Provide the [X, Y] coordinate of the cell's center where the given text is located.  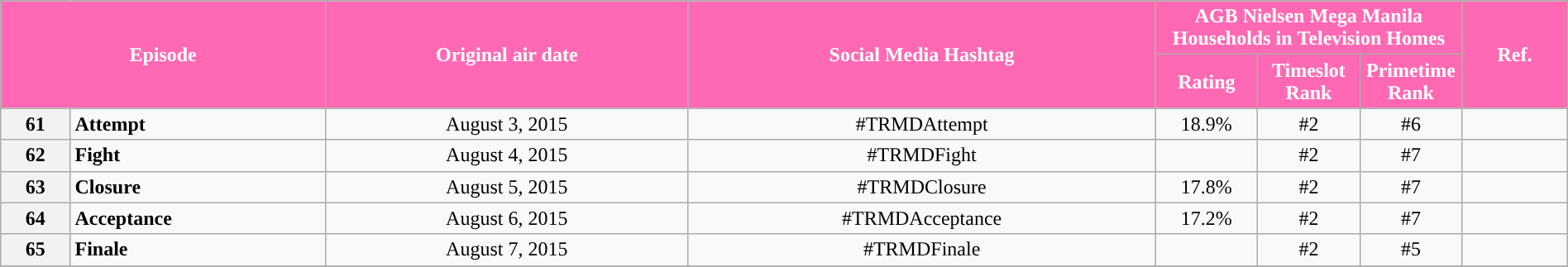
#TRMDClosure [921, 187]
Finale [198, 250]
63 [36, 187]
Attempt [198, 124]
Social Media Hashtag [921, 55]
Rating [1207, 81]
AGB Nielsen Mega Manila Households in Television Homes [1308, 28]
62 [36, 155]
Original air date [506, 55]
Primetime Rank [1411, 81]
17.2% [1207, 218]
#5 [1411, 250]
August 6, 2015 [506, 218]
#TRMDAcceptance [921, 218]
Fight [198, 155]
61 [36, 124]
Episode [164, 55]
17.8% [1207, 187]
Closure [198, 187]
August 3, 2015 [506, 124]
Timeslot Rank [1309, 81]
August 4, 2015 [506, 155]
64 [36, 218]
August 7, 2015 [506, 250]
65 [36, 250]
Ref. [1515, 55]
Acceptance [198, 218]
#6 [1411, 124]
#TRMDFinale [921, 250]
18.9% [1207, 124]
#TRMDAttempt [921, 124]
#TRMDFight [921, 155]
August 5, 2015 [506, 187]
